Output the [x, y] coordinate of the center of the cell containing the given text.  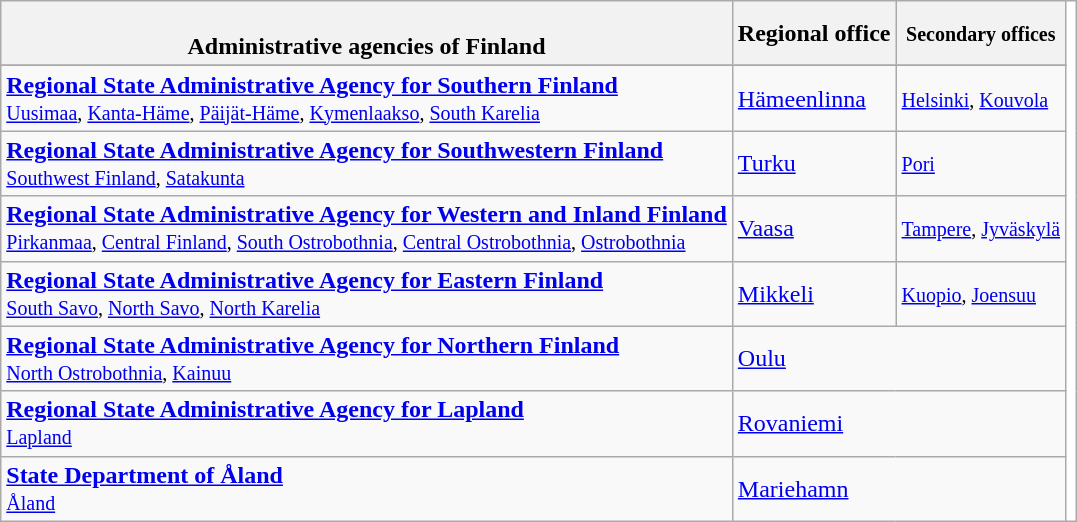
Kuopio, Joensuu [981, 294]
Regional office [814, 34]
Regional State Administrative Agency for Eastern FinlandSouth Savo, North Savo, North Karelia [367, 294]
Tampere, Jyväskylä [981, 228]
Oulu [898, 358]
Regional State Administrative Agency for LaplandLapland [367, 424]
Pori [981, 164]
State Department of ÅlandÅland [367, 488]
Secondary offices [981, 34]
Hämeenlinna [814, 98]
Helsinki, Kouvola [981, 98]
Regional State Administrative Agency for Southern FinlandUusimaa, Kanta-Häme, Päijät-Häme, Kymenlaakso, South Karelia [367, 98]
Administrative agencies of Finland [367, 34]
Regional State Administrative Agency for Northern FinlandNorth Ostrobothnia, Kainuu [367, 358]
Rovaniemi [898, 424]
Vaasa [814, 228]
Regional State Administrative Agency for Western and Inland FinlandPirkanmaa, Central Finland, South Ostrobothnia, Central Ostrobothnia, Ostrobothnia [367, 228]
Regional State Administrative Agency for Southwestern FinlandSouthwest Finland, Satakunta [367, 164]
Turku [814, 164]
Mariehamn [898, 488]
Mikkeli [814, 294]
